Scan for the cell matching the given text and deliver its [X, Y] coordinate at center. 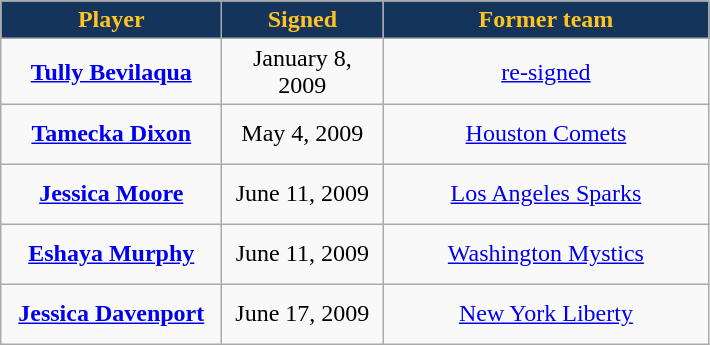
Houston Comets [546, 134]
Los Angeles Sparks [546, 194]
Jessica Moore [112, 194]
June 17, 2009 [302, 314]
re-signed [546, 72]
Eshaya Murphy [112, 254]
Former team [546, 20]
Tamecka Dixon [112, 134]
May 4, 2009 [302, 134]
Signed [302, 20]
Washington Mystics [546, 254]
Player [112, 20]
Jessica Davenport [112, 314]
Tully Bevilaqua [112, 72]
January 8, 2009 [302, 72]
New York Liberty [546, 314]
